Identify which cell holds the provided text, then report its (X, Y) central coordinate. 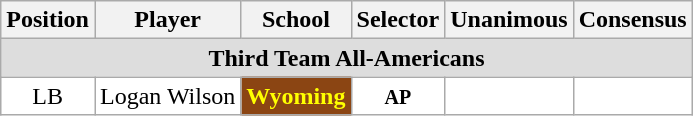
Unanimous (509, 20)
Logan Wilson (167, 96)
Consensus (632, 20)
AP (398, 96)
Player (167, 20)
School (296, 20)
Selector (398, 20)
LB (48, 96)
Wyoming (296, 96)
Position (48, 20)
Third Team All-Americans (346, 58)
